Extract the [x, y] coordinate from the center of the cell holding the provided text.  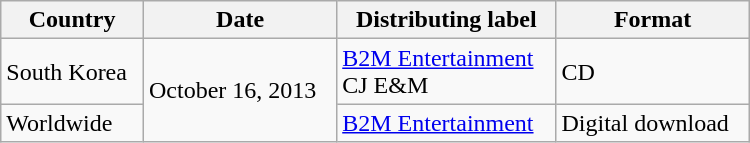
Digital download [652, 123]
B2M Entertainment [446, 123]
B2M Entertainment CJ E&M [446, 72]
October 16, 2013 [240, 90]
Date [240, 20]
Country [72, 20]
Format [652, 20]
Distributing label [446, 20]
CD [652, 72]
South Korea [72, 72]
Worldwide [72, 123]
